Return [X, Y] of the center of cell containing provided text 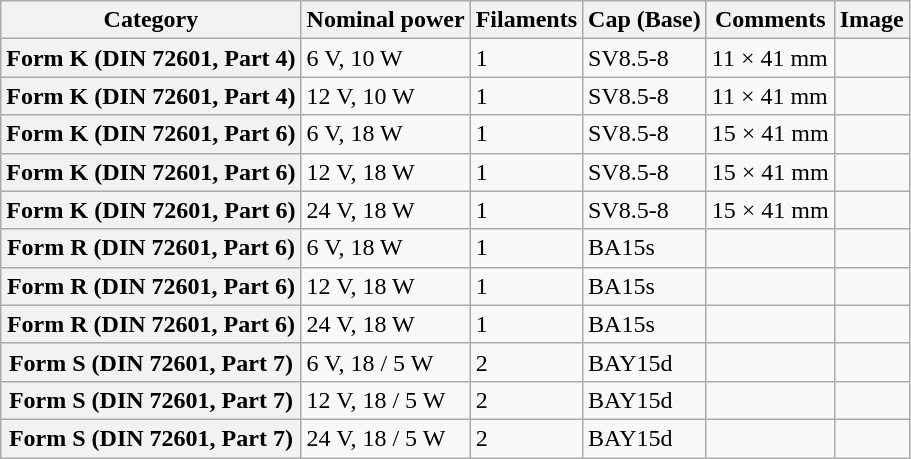
Image [872, 20]
Category [151, 20]
Filaments [526, 20]
12 V, 10 W [386, 96]
6 V, 18 / 5 W [386, 362]
12 V, 18 / 5 W [386, 400]
6 V, 10 W [386, 58]
Cap (Base) [645, 20]
24 V, 18 / 5 W [386, 438]
Nominal power [386, 20]
Comments [770, 20]
